Determine the [X, Y] coordinate at the center of the cell enclosing the given text.  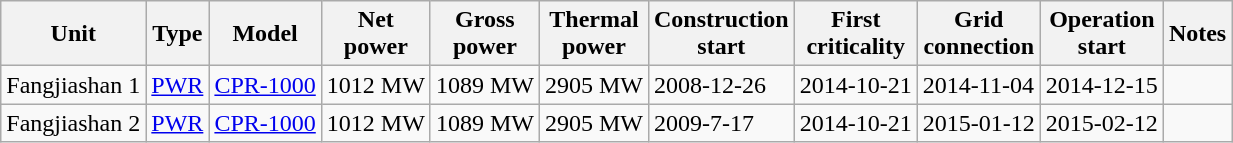
2009-7-17 [721, 123]
Fangjiashan 2 [74, 123]
2014-11-04 [978, 85]
Type [178, 34]
Grid connection [978, 34]
Construction start [721, 34]
Unit [74, 34]
2014-12-15 [1102, 85]
Operation start [1102, 34]
2008-12-26 [721, 85]
Net power [376, 34]
Thermal power [594, 34]
First criticality [856, 34]
2015-02-12 [1102, 123]
Notes [1197, 34]
Model [265, 34]
2015-01-12 [978, 123]
Gross power [484, 34]
Fangjiashan 1 [74, 85]
